Find where the given text appears and provide that cell's center as (x, y) coordinate. 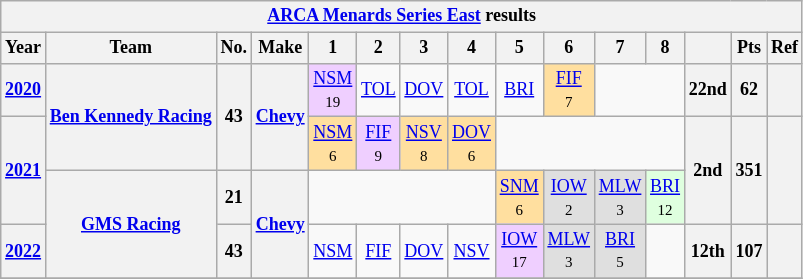
7 (620, 48)
2020 (24, 90)
2022 (24, 251)
ARCA Menards Series East results (402, 16)
BRI5 (620, 251)
6 (568, 48)
351 (749, 170)
2nd (708, 170)
SNM6 (519, 197)
2 (378, 48)
1 (333, 48)
NSM19 (333, 90)
3 (424, 48)
BRI12 (666, 197)
IOW2 (568, 197)
8 (666, 48)
12th (708, 251)
No. (234, 48)
NSV8 (424, 144)
NSM (333, 251)
Pts (749, 48)
BRI (519, 90)
107 (749, 251)
NSM6 (333, 144)
Year (24, 48)
FIF (378, 251)
4 (472, 48)
Team (130, 48)
22nd (708, 90)
IOW17 (519, 251)
21 (234, 197)
GMS Racing (130, 224)
Make (280, 48)
NSV (472, 251)
FIF9 (378, 144)
Ref (785, 48)
FIF7 (568, 90)
Ben Kennedy Racing (130, 116)
62 (749, 90)
2021 (24, 170)
5 (519, 48)
DOV6 (472, 144)
